Provide the (x, y) coordinate of the cell's center where the given text is located.  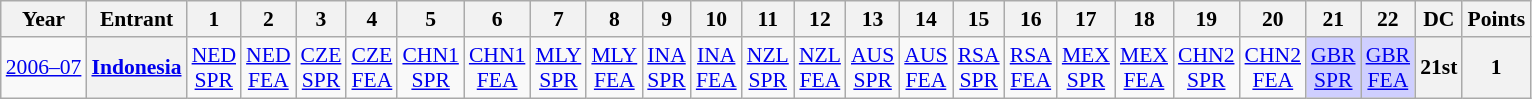
MLYFEA (614, 68)
19 (1206, 19)
3 (322, 19)
Year (44, 19)
NZLFEA (820, 68)
14 (926, 19)
5 (430, 19)
AUSSPR (872, 68)
MLYSPR (558, 68)
MEXSPR (1086, 68)
2 (268, 19)
20 (1274, 19)
Entrant (136, 19)
15 (979, 19)
NEDFEA (268, 68)
CHN2SPR (1206, 68)
13 (872, 19)
11 (768, 19)
GBRFEA (1388, 68)
INASPR (666, 68)
AUSFEA (926, 68)
INAFEA (716, 68)
CZEFEA (372, 68)
9 (666, 19)
6 (498, 19)
12 (820, 19)
7 (558, 19)
Indonesia (136, 68)
10 (716, 19)
8 (614, 19)
21st (1438, 68)
RSASPR (979, 68)
Points (1496, 19)
18 (1144, 19)
16 (1031, 19)
2006–07 (44, 68)
22 (1388, 19)
DC (1438, 19)
GBRSPR (1334, 68)
17 (1086, 19)
NEDSPR (214, 68)
CHN1FEA (498, 68)
MEXFEA (1144, 68)
CHN1SPR (430, 68)
CHN2FEA (1274, 68)
RSAFEA (1031, 68)
CZESPR (322, 68)
NZLSPR (768, 68)
4 (372, 19)
21 (1334, 19)
